Find where the given text appears and provide that cell's center as [x, y] coordinate. 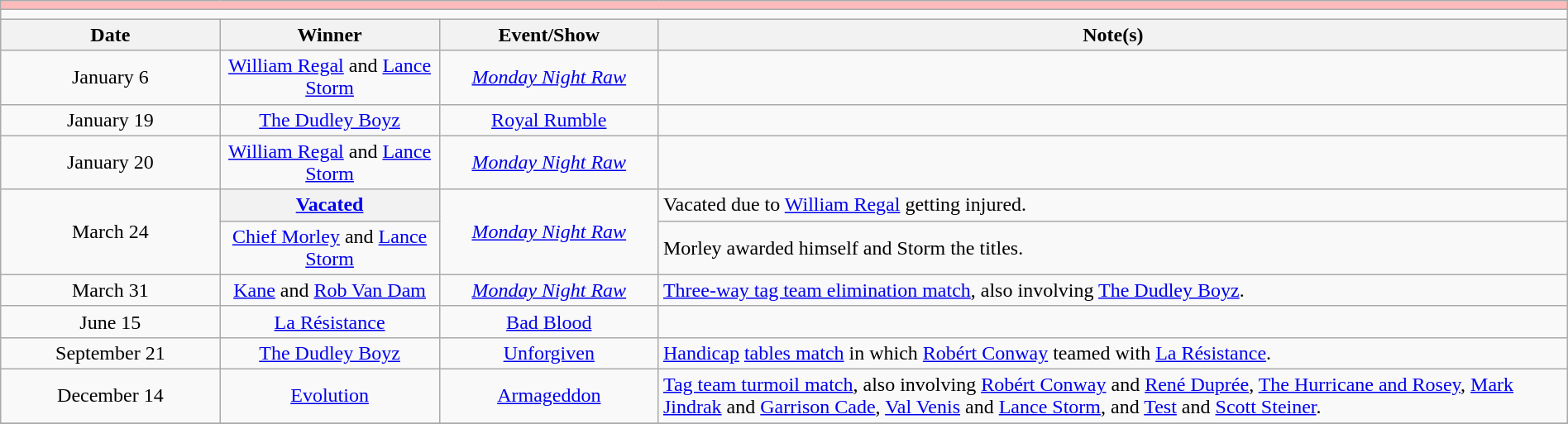
Vacated due to William Regal getting injured. [1113, 205]
Kane and Rob Van Dam [329, 290]
January 20 [111, 162]
Three-way tag team elimination match, also involving The Dudley Boyz. [1113, 290]
March 24 [111, 231]
Winner [329, 35]
Handicap tables match in which Robért Conway teamed with La Résistance. [1113, 353]
Evolution [329, 395]
Chief Morley and Lance Storm [329, 248]
La Résistance [329, 322]
June 15 [111, 322]
December 14 [111, 395]
Armageddon [549, 395]
Unforgiven [549, 353]
September 21 [111, 353]
January 19 [111, 120]
Note(s) [1113, 35]
Vacated [329, 205]
Royal Rumble [549, 120]
Event/Show [549, 35]
Bad Blood [549, 322]
Date [111, 35]
Morley awarded himself and Storm the titles. [1113, 248]
March 31 [111, 290]
January 6 [111, 78]
